Pinpoint the cell where the given text exists, returning its [X, Y] midpoint coordinate. 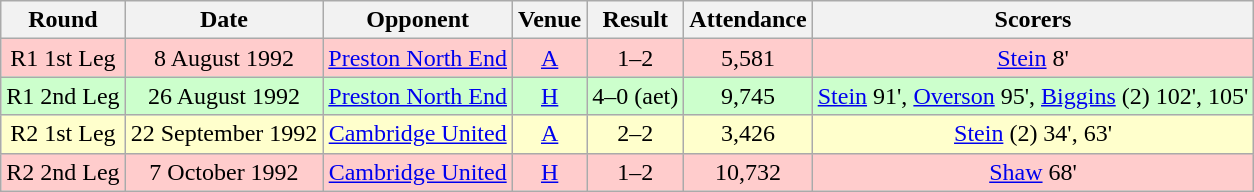
R2 2nd Leg [63, 172]
Opponent [418, 20]
4–0 (aet) [636, 96]
5,581 [748, 58]
Stein 91', Overson 95', Biggins (2) 102', 105' [1033, 96]
Result [636, 20]
Round [63, 20]
10,732 [748, 172]
2–2 [636, 134]
Scorers [1033, 20]
Attendance [748, 20]
Date [224, 20]
R1 1st Leg [63, 58]
26 August 1992 [224, 96]
R1 2nd Leg [63, 96]
Stein (2) 34', 63' [1033, 134]
Stein 8' [1033, 58]
R2 1st Leg [63, 134]
7 October 1992 [224, 172]
9,745 [748, 96]
22 September 1992 [224, 134]
3,426 [748, 134]
Venue [550, 20]
Shaw 68' [1033, 172]
8 August 1992 [224, 58]
